Search for the cell housing the specified text and yield its (x, y) center coordinate. 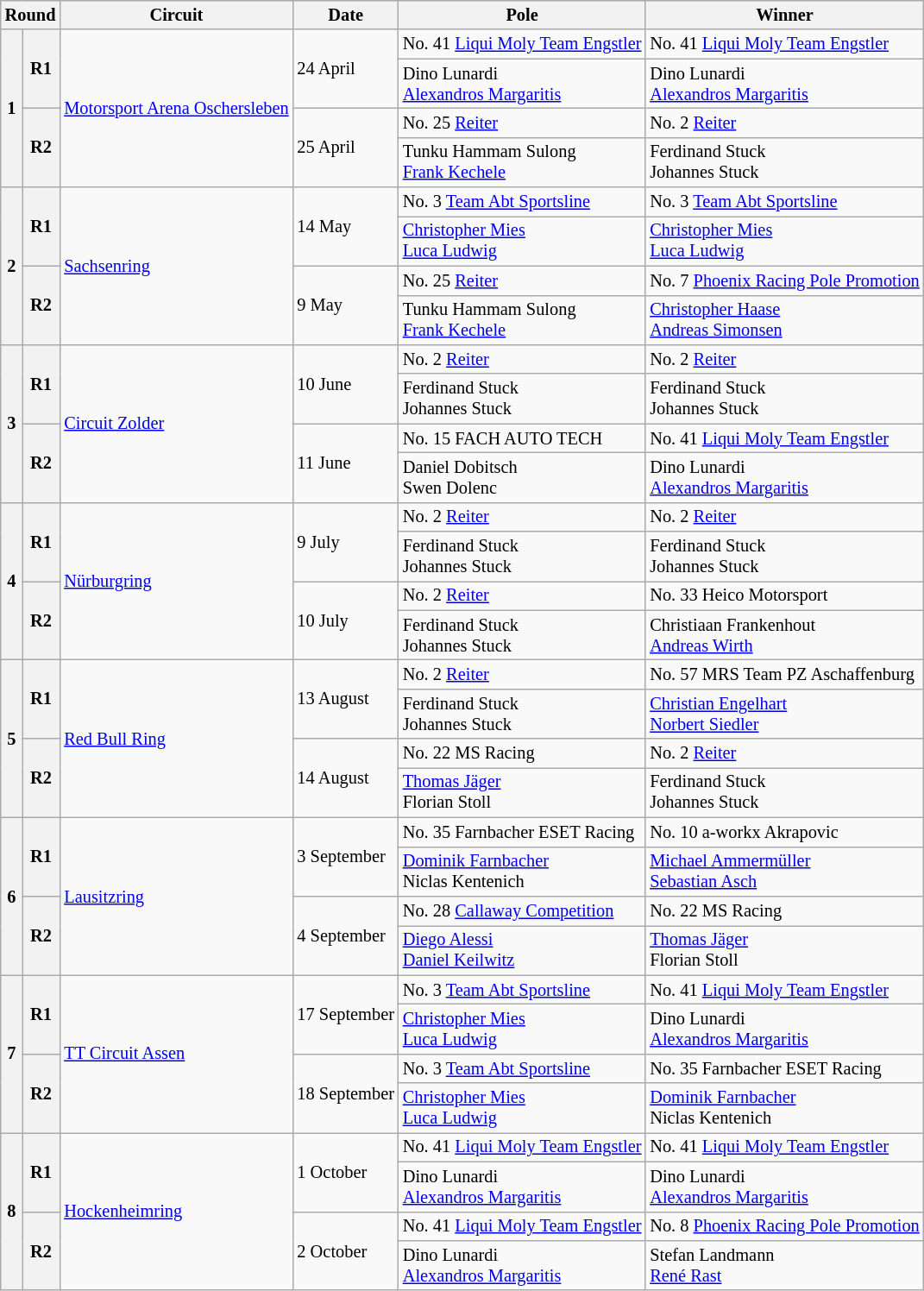
Round (31, 15)
3 September (345, 856)
17 September (345, 1015)
9 July (345, 542)
11 June (345, 463)
Pole (522, 15)
1 October (345, 1172)
13 August (345, 699)
14 August (345, 778)
TT Circuit Assen (176, 1055)
Christiaan Frankenhout Andreas Wirth (784, 635)
9 May (345, 305)
7 (12, 1055)
No. 33 Heico Motorsport (784, 595)
No. 15 FACH AUTO TECH (522, 438)
Christopher Haase Andreas Simonsen (784, 320)
Red Bull Ring (176, 739)
10 July (345, 620)
4 (12, 582)
No. 28 Callaway Competition (522, 910)
No. 7 Phoenix Racing Pole Promotion (784, 280)
25 April (345, 147)
24 April (345, 69)
Motorsport Arena Oschersleben (176, 109)
2 October (345, 1251)
Diego Alessi Daniel Keilwitz (522, 950)
10 June (345, 383)
4 September (345, 935)
Christian Engelhart Norbert Siedler (784, 714)
8 (12, 1212)
Date (345, 15)
No. 8 Phoenix Racing Pole Promotion (784, 1226)
3 (12, 423)
Lausitzring (176, 896)
Daniel Dobitsch Swen Dolenc (522, 477)
18 September (345, 1093)
Winner (784, 15)
6 (12, 896)
No. 57 MRS Team PZ Aschaffenburg (784, 674)
Michael Ammermüller Sebastian Asch (784, 872)
14 May (345, 226)
Nürburgring (176, 582)
Hockenheimring (176, 1212)
Circuit Zolder (176, 423)
2 (12, 266)
5 (12, 739)
1 (12, 109)
Sachsenring (176, 266)
Stefan Landmann René Rast (784, 1265)
No. 10 a-workx Akrapovic (784, 832)
Circuit (176, 15)
